Determine the (X, Y) coordinate at the center of the cell enclosing the given text.  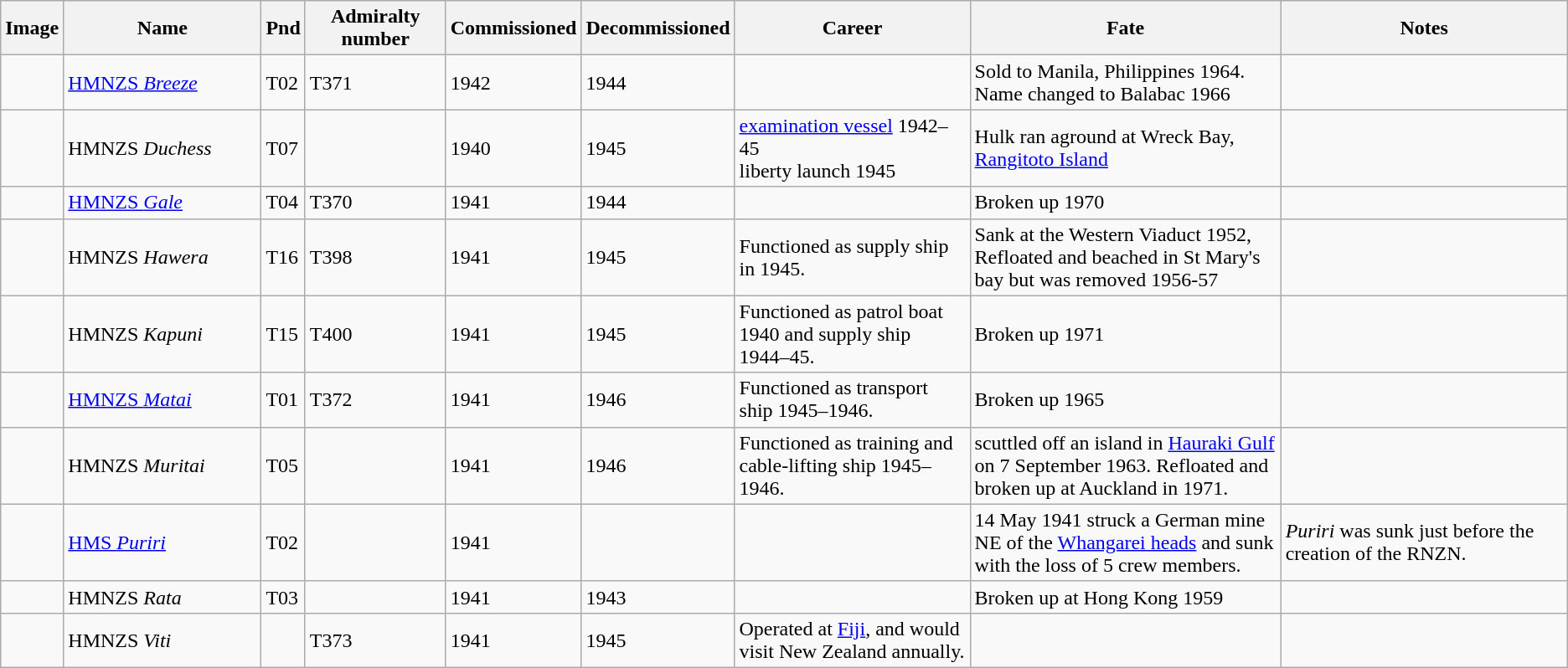
T01 (283, 400)
HMNZS Duchess (162, 148)
HMNZS Breeze (162, 82)
Puriri was sunk just before the creation of the RNZN. (1424, 542)
1942 (513, 82)
Pnd (283, 28)
Name (162, 28)
T07 (283, 148)
T03 (283, 597)
T372 (375, 400)
T05 (283, 465)
1943 (658, 597)
Functioned as patrol boat 1940 and supply ship 1944–45. (853, 334)
Fate (1126, 28)
T15 (283, 334)
HMNZS Hawera (162, 257)
Broken up 1971 (1126, 334)
HMNZS Viti (162, 640)
Functioned as supply ship in 1945. (853, 257)
Functioned as transport ship 1945–1946. (853, 400)
Broken up 1965 (1126, 400)
HMNZS Matai (162, 400)
examination vessel 1942–45liberty launch 1945 (853, 148)
Notes (1424, 28)
T04 (283, 203)
Hulk ran aground at Wreck Bay, Rangitoto Island (1126, 148)
Admiralty number (375, 28)
Image (32, 28)
Career (853, 28)
Sank at the Western Viaduct 1952, Refloated and beached in St Mary's bay but was removed 1956-57 (1126, 257)
HMS Puriri (162, 542)
T370 (375, 203)
Decommissioned (658, 28)
T371 (375, 82)
HMNZS Muritai (162, 465)
scuttled off an island in Hauraki Gulf on 7 September 1963. Refloated and broken up at Auckland in 1971. (1126, 465)
14 May 1941 struck a German mine NE of the Whangarei heads and sunk with the loss of 5 crew members. (1126, 542)
Sold to Manila, Philippines 1964. Name changed to Balabac 1966 (1126, 82)
Operated at Fiji, and would visit New Zealand annually. (853, 640)
Functioned as training and cable-lifting ship 1945–1946. (853, 465)
HMNZS Gale (162, 203)
T373 (375, 640)
Commissioned (513, 28)
1940 (513, 148)
Broken up at Hong Kong 1959 (1126, 597)
T400 (375, 334)
T16 (283, 257)
HMNZS Kapuni (162, 334)
T398 (375, 257)
Broken up 1970 (1126, 203)
HMNZS Rata (162, 597)
